Locate the cell with the specified text and output its (X, Y) center coordinate. 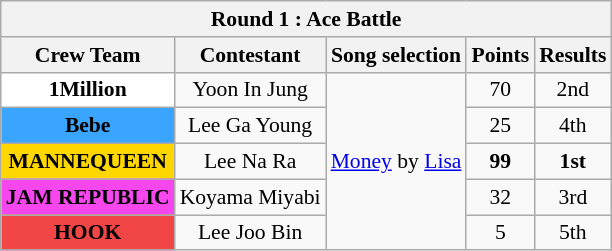
70 (500, 90)
Koyama Miyabi (250, 197)
Contestant (250, 55)
Lee Joo Bin (250, 233)
5th (572, 233)
JAM REPUBLIC (88, 197)
2nd (572, 90)
5 (500, 233)
4th (572, 126)
Lee Ga Young (250, 126)
3rd (572, 197)
99 (500, 162)
Round 1 : Ace Battle (306, 19)
Results (572, 55)
Song selection (396, 55)
Points (500, 55)
HOOK (88, 233)
MANNEQUEEN (88, 162)
Bebe (88, 126)
Money by Lisa (396, 161)
25 (500, 126)
Crew Team (88, 55)
1st (572, 162)
32 (500, 197)
Lee Na Ra (250, 162)
Yoon In Jung (250, 90)
1Million (88, 90)
